Determine the [X, Y] coordinate at the center of the cell enclosing the given text.  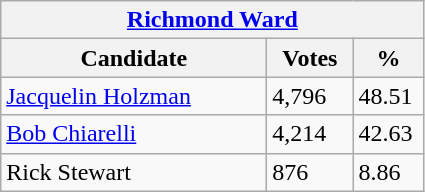
Richmond Ward [212, 20]
4,796 [310, 96]
% [388, 58]
4,214 [310, 134]
Rick Stewart [134, 172]
8.86 [388, 172]
48.51 [388, 96]
Bob Chiarelli [134, 134]
876 [310, 172]
Candidate [134, 58]
42.63 [388, 134]
Jacquelin Holzman [134, 96]
Votes [310, 58]
